Provide the (x, y) coordinate of the cell's center where the given text is located.  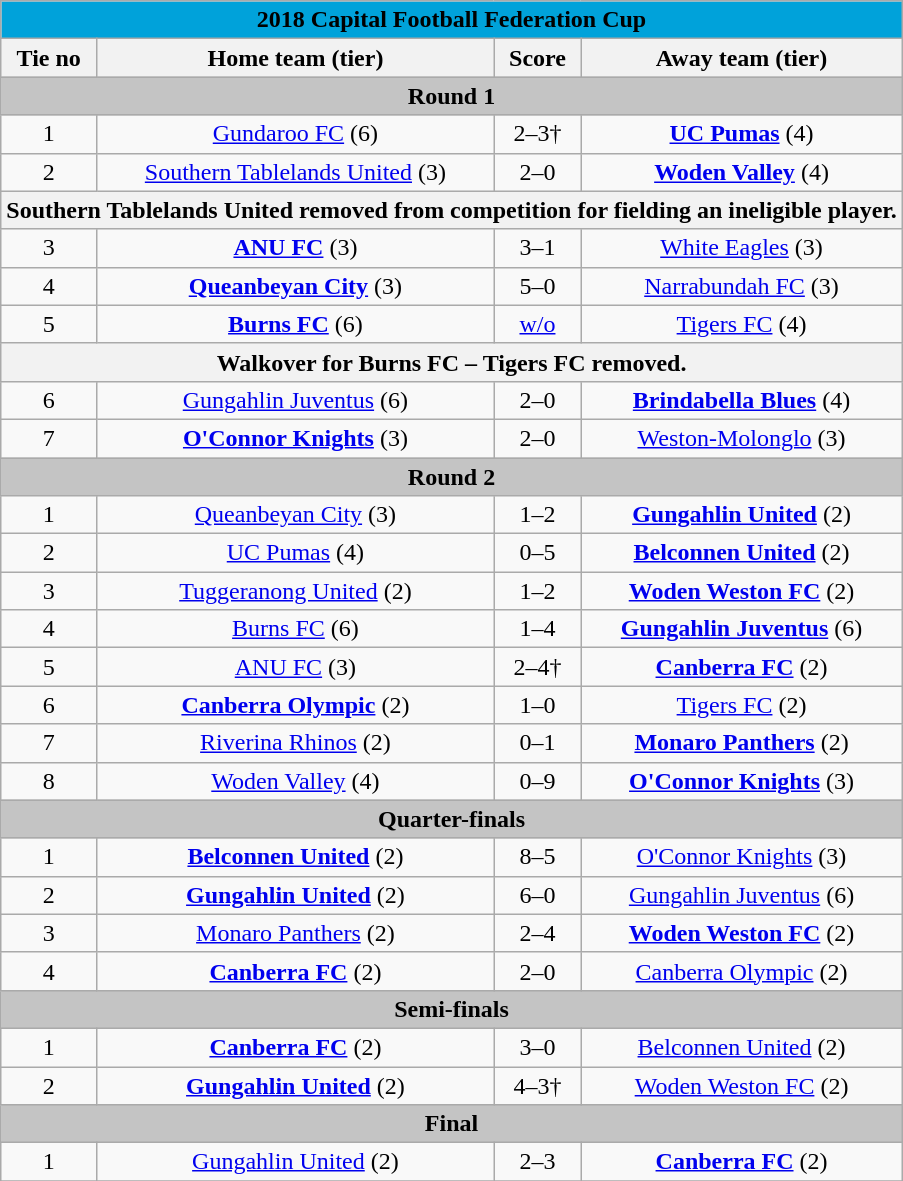
Tigers FC (2) (742, 705)
Weston-Molonglo (3) (742, 438)
5–0 (538, 286)
White Eagles (3) (742, 248)
Tigers FC (4) (742, 324)
0–1 (538, 743)
Southern Tablelands United removed from competition for fielding an ineligible player. (452, 210)
8–5 (538, 857)
Home team (tier) (296, 58)
Tuggeranong United (2) (296, 591)
0–9 (538, 781)
Tie no (49, 58)
2–4† (538, 667)
3–0 (538, 1047)
2–3† (538, 134)
w/o (538, 324)
Final (452, 1124)
Narrabundah FC (3) (742, 286)
2018 Capital Football Federation Cup (452, 20)
Round 1 (452, 96)
Away team (tier) (742, 58)
Score (538, 58)
4–3† (538, 1085)
Brindabella Blues (4) (742, 400)
8 (49, 781)
2–3 (538, 1162)
Riverina Rhinos (2) (296, 743)
2–4 (538, 933)
Quarter-finals (452, 819)
Semi-finals (452, 1009)
6–0 (538, 895)
3–1 (538, 248)
Round 2 (452, 477)
1–0 (538, 705)
Gundaroo FC (6) (296, 134)
1–4 (538, 629)
0–5 (538, 553)
Southern Tablelands United (3) (296, 172)
Walkover for Burns FC – Tigers FC removed. (452, 362)
